Provide the (X, Y) coordinate of the cell's center where the given text is located.  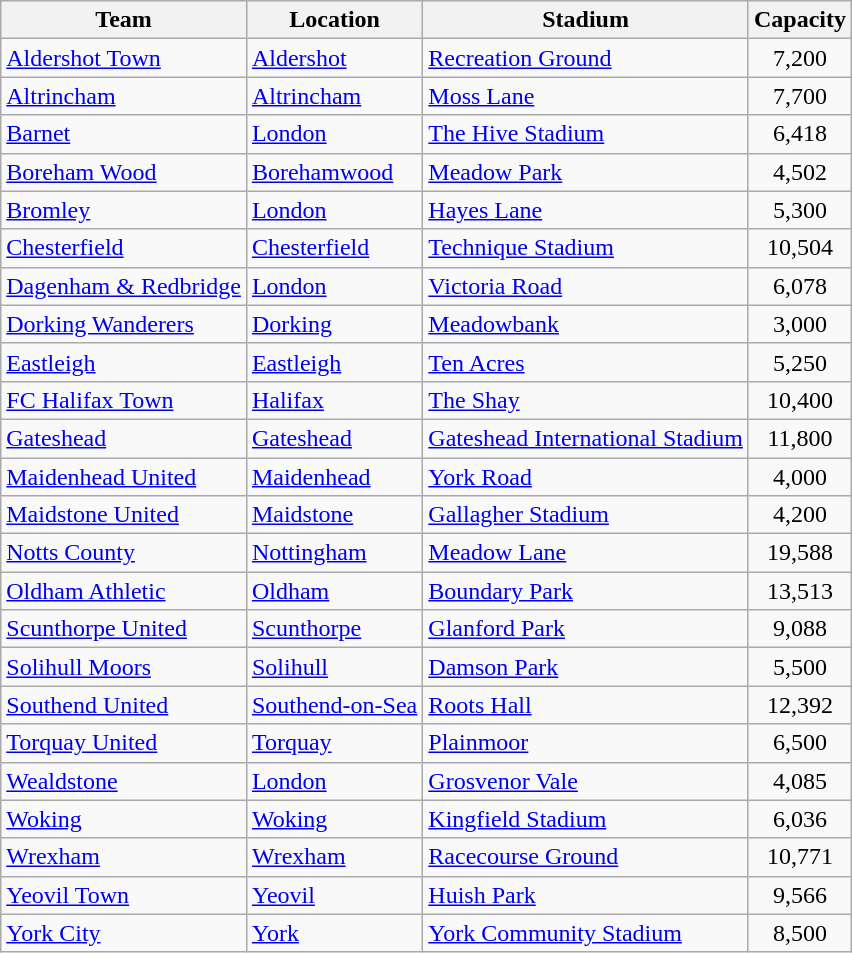
11,800 (800, 438)
Glanford Park (586, 629)
7,700 (800, 96)
13,513 (800, 591)
Stadium (586, 20)
Meadow Lane (586, 553)
Halifax (334, 400)
Maidstone United (124, 515)
Wealdstone (124, 781)
Damson Park (586, 667)
5,300 (800, 210)
Technique Stadium (586, 248)
Borehamwood (334, 172)
4,085 (800, 781)
York Community Stadium (586, 933)
4,200 (800, 515)
10,504 (800, 248)
Team (124, 20)
Maidenhead United (124, 477)
Recreation Ground (586, 58)
9,566 (800, 895)
Scunthorpe (334, 629)
19,588 (800, 553)
8,500 (800, 933)
Torquay (334, 743)
Maidstone (334, 515)
Meadowbank (586, 324)
Notts County (124, 553)
Nottingham (334, 553)
Roots Hall (586, 705)
6,036 (800, 819)
4,000 (800, 477)
4,502 (800, 172)
Maidenhead (334, 477)
Grosvenor Vale (586, 781)
12,392 (800, 705)
5,250 (800, 362)
Southend United (124, 705)
Ten Acres (586, 362)
Hayes Lane (586, 210)
6,078 (800, 286)
York City (124, 933)
Victoria Road (586, 286)
10,771 (800, 857)
Location (334, 20)
Boundary Park (586, 591)
York (334, 933)
Solihull Moors (124, 667)
Dorking Wanderers (124, 324)
Oldham Athletic (124, 591)
Bromley (124, 210)
Aldershot Town (124, 58)
Solihull (334, 667)
6,418 (800, 134)
Capacity (800, 20)
York Road (586, 477)
7,200 (800, 58)
The Shay (586, 400)
Gallagher Stadium (586, 515)
Southend-on-Sea (334, 705)
Boreham Wood (124, 172)
Huish Park (586, 895)
9,088 (800, 629)
Torquay United (124, 743)
Meadow Park (586, 172)
Plainmoor (586, 743)
6,500 (800, 743)
3,000 (800, 324)
Yeovil (334, 895)
Scunthorpe United (124, 629)
Dagenham & Redbridge (124, 286)
5,500 (800, 667)
Racecourse Ground (586, 857)
FC Halifax Town (124, 400)
Gateshead International Stadium (586, 438)
The Hive Stadium (586, 134)
Oldham (334, 591)
Kingfield Stadium (586, 819)
Moss Lane (586, 96)
Dorking (334, 324)
10,400 (800, 400)
Aldershot (334, 58)
Barnet (124, 134)
Yeovil Town (124, 895)
